Scan for the cell matching the given text and deliver its (X, Y) coordinate at center. 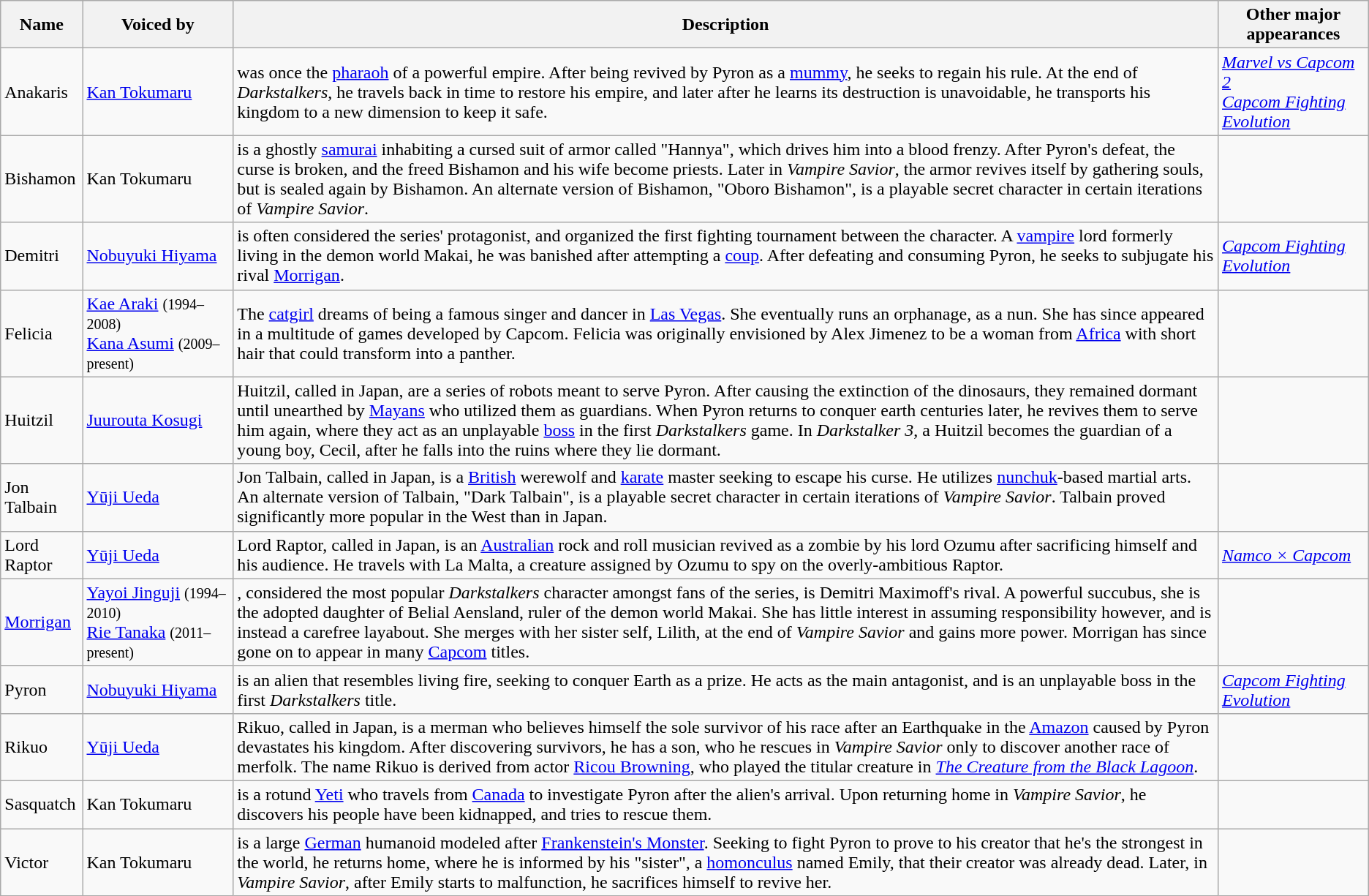
Sasquatch (42, 805)
Demitri (42, 256)
Kae Araki (1994–2008)Kana Asumi (2009–present) (158, 334)
Rikuo (42, 747)
Bishamon (42, 178)
Namco × Capcom (1294, 554)
Other major appearances (1294, 25)
Juurouta Kosugi (158, 420)
Victor (42, 862)
Lord Raptor (42, 554)
Yayoi Jinguji (1994–2010)Rie Tanaka (2011–present) (158, 622)
Jon Talbain (42, 497)
Felicia (42, 334)
Anakaris (42, 92)
Name (42, 25)
Huitzil (42, 420)
Pyron (42, 689)
Marvel vs Capcom 2Capcom Fighting Evolution (1294, 92)
Voiced by (158, 25)
Description (725, 25)
Morrigan (42, 622)
